Scan for the cell matching the given text and deliver its (x, y) coordinate at center. 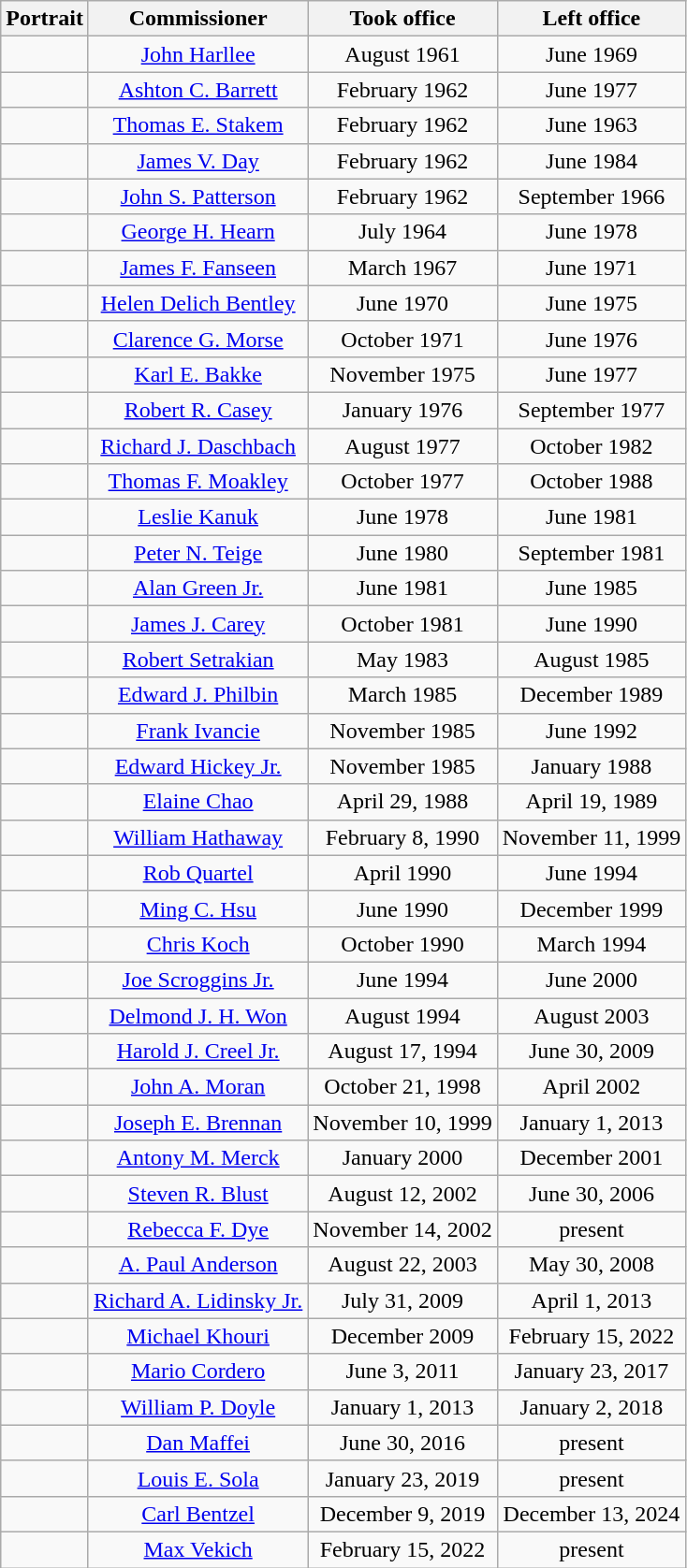
Edward Hickey Jr. (197, 766)
Elaine Chao (197, 802)
Delmond J. H. Won (197, 1015)
Peter N. Teige (197, 553)
July 1964 (402, 232)
August 22, 2003 (402, 1265)
October 1977 (402, 482)
May 30, 2008 (592, 1265)
June 1985 (592, 588)
Dan Maffei (197, 1443)
October 1988 (592, 482)
October 1982 (592, 446)
March 1967 (402, 268)
December 2009 (402, 1336)
George H. Hearn (197, 232)
January 2, 2018 (592, 1407)
November 1975 (402, 374)
Joe Scroggins Jr. (197, 980)
Portrait (45, 19)
March 1994 (592, 944)
June 30, 2016 (402, 1443)
September 1977 (592, 410)
November 14, 2002 (402, 1229)
September 1966 (592, 196)
June 30, 2006 (592, 1194)
June 1970 (402, 303)
June 30, 2009 (592, 1052)
Leslie Kanuk (197, 517)
June 1992 (592, 731)
Helen Delich Bentley (197, 303)
June 2000 (592, 980)
January 2000 (402, 1158)
October 1971 (402, 339)
Commissioner (197, 19)
Michael Khouri (197, 1336)
James J. Carey (197, 624)
John Harllee (197, 54)
June 1975 (592, 303)
April 29, 1988 (402, 802)
June 3, 2011 (402, 1372)
Louis E. Sola (197, 1478)
January 23, 2017 (592, 1372)
October 1981 (402, 624)
April 1990 (402, 873)
August 1977 (402, 446)
Took office (402, 19)
James F. Fanseen (197, 268)
Ashton C. Barrett (197, 90)
Robert Setrakian (197, 660)
August 1994 (402, 1015)
John S. Patterson (197, 196)
January 1976 (402, 410)
August 1961 (402, 54)
Chris Koch (197, 944)
September 1981 (592, 553)
August 2003 (592, 1015)
January 1988 (592, 766)
July 31, 2009 (402, 1300)
August 12, 2002 (402, 1194)
June 1976 (592, 339)
December 1999 (592, 908)
Antony M. Merck (197, 1158)
December 9, 2019 (402, 1514)
Rebecca F. Dye (197, 1229)
William P. Doyle (197, 1407)
Carl Bentzel (197, 1514)
June 1969 (592, 54)
March 1985 (402, 695)
December 2001 (592, 1158)
August 17, 1994 (402, 1052)
June 1963 (592, 125)
James V. Day (197, 161)
Steven R. Blust (197, 1194)
Edward J. Philbin (197, 695)
November 11, 1999 (592, 837)
June 1980 (402, 553)
William Hathaway (197, 837)
April 1, 2013 (592, 1300)
Alan Green Jr. (197, 588)
June 1971 (592, 268)
A. Paul Anderson (197, 1265)
May 1983 (402, 660)
Karl E. Bakke (197, 374)
Left office (592, 19)
Thomas F. Moakley (197, 482)
December 1989 (592, 695)
Richard J. Daschbach (197, 446)
August 1985 (592, 660)
October 1990 (402, 944)
Thomas E. Stakem (197, 125)
June 1984 (592, 161)
December 13, 2024 (592, 1514)
Rob Quartel (197, 873)
April 19, 1989 (592, 802)
Harold J. Creel Jr. (197, 1052)
October 21, 1998 (402, 1087)
Clarence G. Morse (197, 339)
Ming C. Hsu (197, 908)
John A. Moran (197, 1087)
Max Vekich (197, 1549)
Frank Ivancie (197, 731)
January 23, 2019 (402, 1478)
Joseph E. Brennan (197, 1123)
November 10, 1999 (402, 1123)
Richard A. Lidinsky Jr. (197, 1300)
April 2002 (592, 1087)
Mario Cordero (197, 1372)
Robert R. Casey (197, 410)
February 8, 1990 (402, 837)
